Provide the (x, y) coordinate of the cell's center where the given text is located.  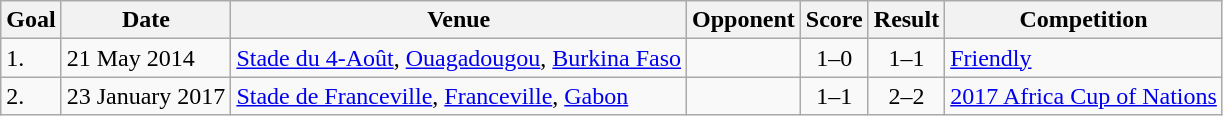
Result (906, 20)
Venue (459, 20)
1–0 (834, 58)
Stade de Franceville, Franceville, Gabon (459, 96)
23 January 2017 (146, 96)
21 May 2014 (146, 58)
2017 Africa Cup of Nations (1084, 96)
Friendly (1084, 58)
2. (31, 96)
Opponent (744, 20)
2–2 (906, 96)
Stade du 4-Août, Ouagadougou, Burkina Faso (459, 58)
Goal (31, 20)
Date (146, 20)
Score (834, 20)
1. (31, 58)
Competition (1084, 20)
